Detect which cell encompasses the target text, then output its [x, y] center coordinate. 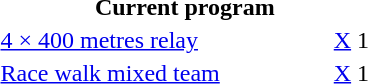
X [342, 40]
